Return the [X, Y] coordinate for the center point of the cell that contains the specified text.  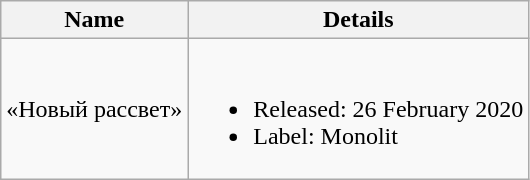
Name [94, 20]
Released: 26 February 2020Label: Monolit [358, 109]
«Новый рассвет» [94, 109]
Details [358, 20]
